Determine the (X, Y) coordinate at the center of the cell enclosing the given text.  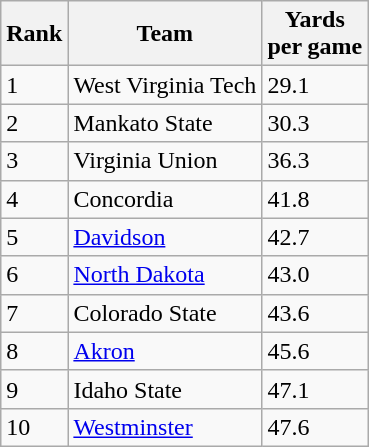
Westminster (165, 427)
Concordia (165, 199)
47.1 (315, 389)
9 (34, 389)
7 (34, 313)
43.6 (315, 313)
8 (34, 351)
Team (165, 34)
North Dakota (165, 275)
45.6 (315, 351)
5 (34, 237)
10 (34, 427)
Rank (34, 34)
Davidson (165, 237)
6 (34, 275)
Idaho State (165, 389)
Mankato State (165, 123)
36.3 (315, 161)
Yardsper game (315, 34)
41.8 (315, 199)
29.1 (315, 85)
West Virginia Tech (165, 85)
4 (34, 199)
47.6 (315, 427)
1 (34, 85)
43.0 (315, 275)
Akron (165, 351)
42.7 (315, 237)
30.3 (315, 123)
Virginia Union (165, 161)
Colorado State (165, 313)
3 (34, 161)
2 (34, 123)
